Find where the given text appears and provide that cell's center as (x, y) coordinate. 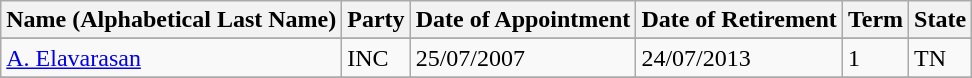
TN (940, 58)
State (940, 20)
1 (875, 58)
Name (Alphabetical Last Name) (172, 20)
Party (376, 20)
A. Elavarasan (172, 58)
Term (875, 20)
Date of Appointment (523, 20)
24/07/2013 (740, 58)
25/07/2007 (523, 58)
INC (376, 58)
Date of Retirement (740, 20)
